Identify which cell holds the provided text, then report its (X, Y) central coordinate. 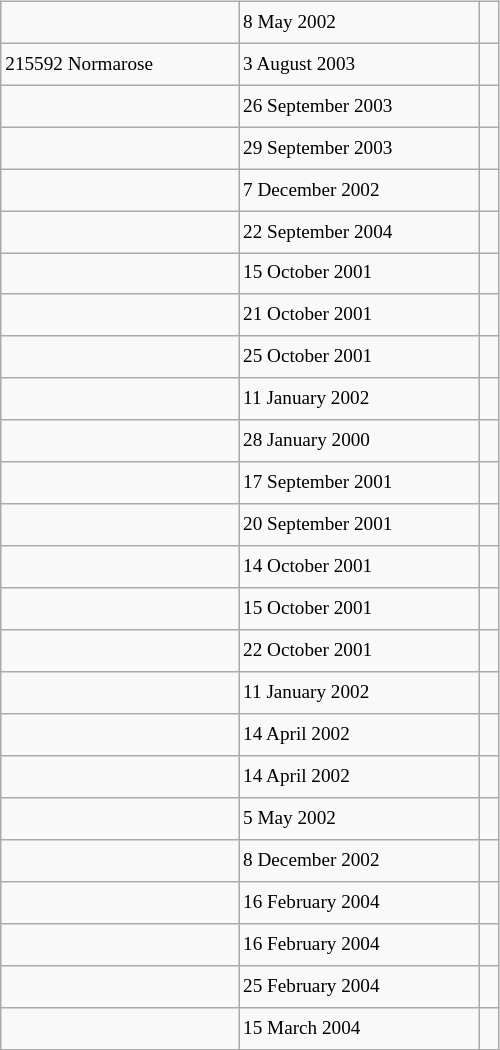
25 February 2004 (359, 986)
20 September 2001 (359, 525)
22 October 2001 (359, 651)
8 May 2002 (359, 22)
25 October 2001 (359, 357)
29 September 2003 (359, 148)
15 March 2004 (359, 1028)
14 October 2001 (359, 567)
7 December 2002 (359, 190)
215592 Normarose (120, 64)
5 May 2002 (359, 819)
3 August 2003 (359, 64)
26 September 2003 (359, 106)
22 September 2004 (359, 232)
17 September 2001 (359, 483)
8 December 2002 (359, 861)
28 January 2000 (359, 441)
21 October 2001 (359, 315)
